Pinpoint the cell where the given text exists, returning its (X, Y) midpoint coordinate. 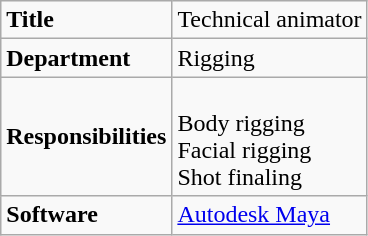
Department (86, 58)
Autodesk Maya (270, 215)
Technical animator (270, 20)
Rigging (270, 58)
Body rigging Facial rigging Shot finaling (270, 136)
Responsibilities (86, 136)
Software (86, 215)
Title (86, 20)
